Locate the cell with the specified text and output its (X, Y) center coordinate. 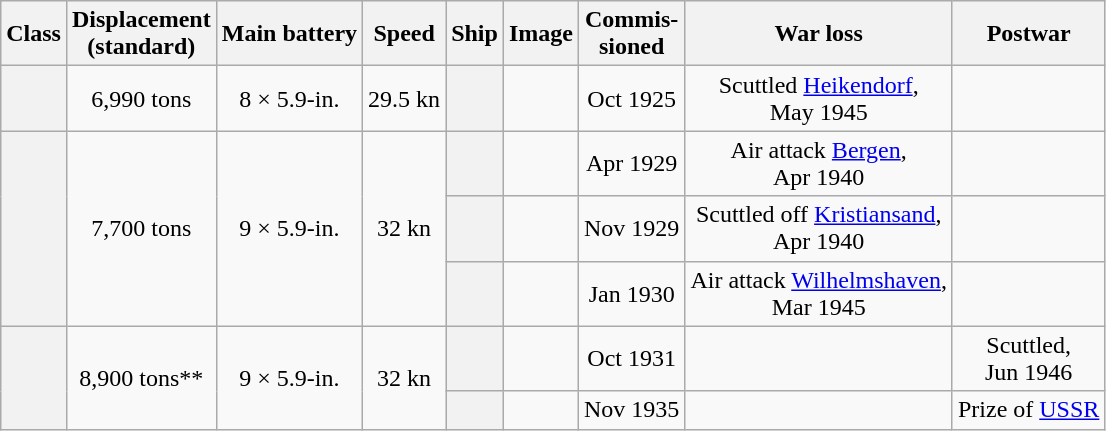
Main battery (289, 34)
Jan 1930 (631, 294)
8,900 tons** (141, 378)
Image (540, 34)
Commis-sioned (631, 34)
Nov 1935 (631, 410)
Postwar (1028, 34)
Scuttled Heikendorf,May 1945 (819, 98)
Air attack Bergen,Apr 1940 (819, 164)
8 × 5.9-in. (289, 98)
6,990 tons (141, 98)
Nov 1929 (631, 228)
Air attack Wilhelmshaven,Mar 1945 (819, 294)
Scuttled off Kristiansand,Apr 1940 (819, 228)
Oct 1925 (631, 98)
Class (34, 34)
Displacement(standard) (141, 34)
7,700 tons (141, 228)
Oct 1931 (631, 358)
Prize of USSR (1028, 410)
29.5 kn (404, 98)
War loss (819, 34)
Ship (475, 34)
Speed (404, 34)
Scuttled,Jun 1946 (1028, 358)
Apr 1929 (631, 164)
